Capture the cell that displays the provided text and extract its (x, y) central coordinate. 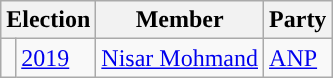
Member (180, 20)
Election (48, 20)
Party (298, 20)
Nisar Mohmand (180, 58)
ANP (298, 58)
2019 (56, 58)
